Provide the [x, y] coordinate of the cell's center where the given text is located.  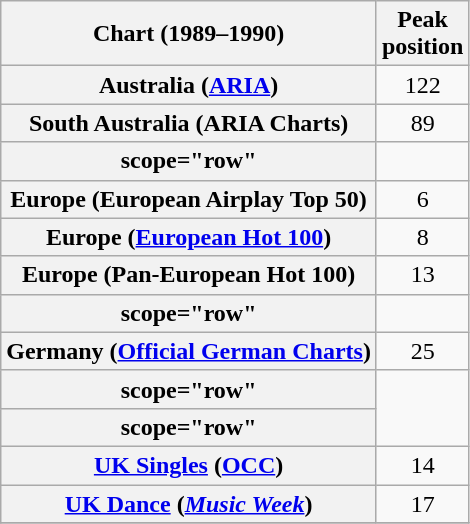
Australia (ARIA) [189, 85]
13 [422, 275]
Peakposition [422, 34]
14 [422, 465]
25 [422, 351]
UK Singles (OCC) [189, 465]
8 [422, 237]
89 [422, 123]
South Australia (ARIA Charts) [189, 123]
Chart (1989–1990) [189, 34]
122 [422, 85]
Germany (Official German Charts) [189, 351]
Europe (Pan-European Hot 100) [189, 275]
Europe (European Airplay Top 50) [189, 199]
6 [422, 199]
17 [422, 503]
Europe (European Hot 100) [189, 237]
UK Dance (Music Week) [189, 503]
